Scan for the cell matching the given text and deliver its (X, Y) coordinate at center. 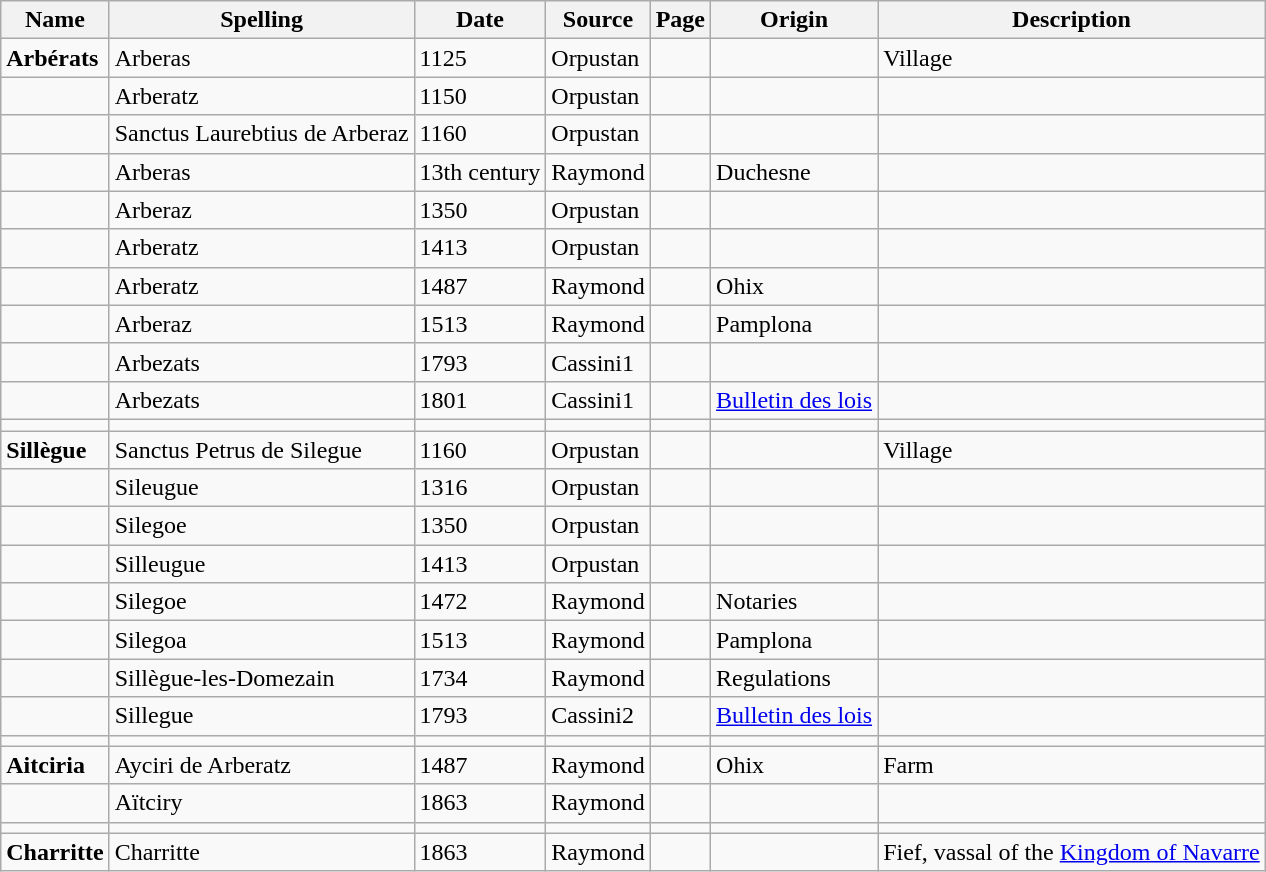
1150 (480, 96)
Fief, vassal of the Kingdom of Navarre (1072, 852)
Cassini2 (598, 716)
Sanctus Laurebtius de Arberaz (262, 134)
Description (1072, 20)
1734 (480, 678)
Sanctus Petrus de Silegue (262, 449)
1472 (480, 602)
Date (480, 20)
1125 (480, 58)
Sileugue (262, 488)
Farm (1072, 765)
1316 (480, 488)
Origin (794, 20)
Sillegue (262, 716)
Source (598, 20)
Sillègue-les-Domezain (262, 678)
Aitciria (55, 765)
Spelling (262, 20)
Silleugue (262, 564)
1801 (480, 400)
Silegoa (262, 640)
13th century (480, 172)
Page (680, 20)
Regulations (794, 678)
Ayciri de Arberatz (262, 765)
Notaries (794, 602)
Sillègue (55, 449)
Arbérats (55, 58)
Name (55, 20)
Duchesne (794, 172)
Aïtciry (262, 803)
